Locate the cell with the specified text and output its (x, y) center coordinate. 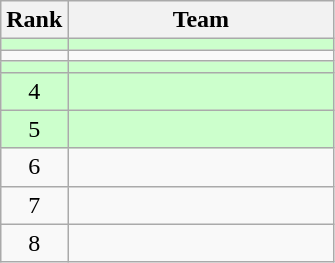
8 (34, 243)
6 (34, 167)
4 (34, 91)
Rank (34, 20)
Team (201, 20)
7 (34, 205)
5 (34, 129)
